Search for the cell housing the specified text and yield its (X, Y) center coordinate. 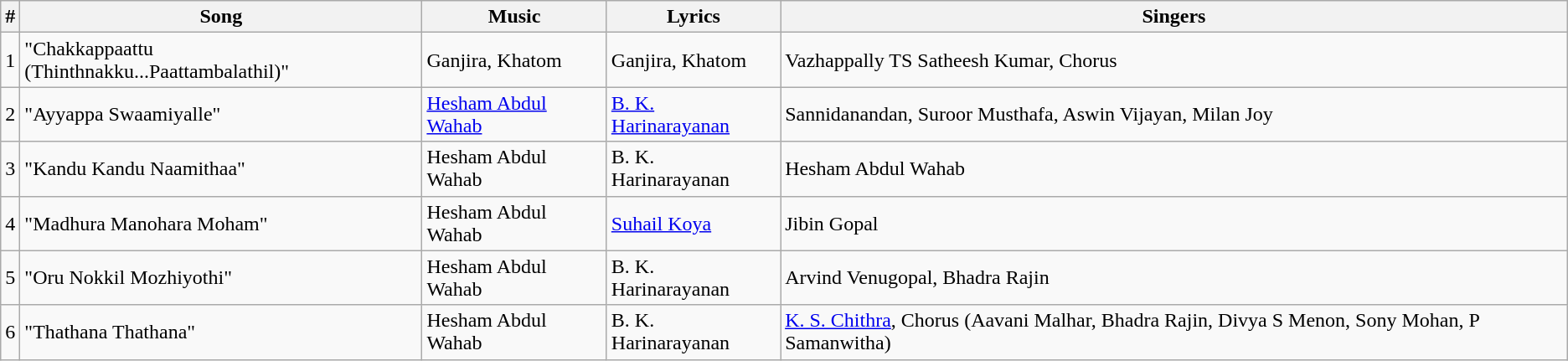
Lyrics (694, 17)
2 (10, 114)
# (10, 17)
Vazhappally TS Satheesh Kumar, Chorus (1174, 60)
Music (514, 17)
Arvind Venugopal, Bhadra Rajin (1174, 278)
Song (221, 17)
K. S. Chithra, Chorus (Aavani Malhar, Bhadra Rajin, Divya S Menon, Sony Mohan, P Samanwitha) (1174, 332)
"Oru Nokkil Mozhiyothi" (221, 278)
6 (10, 332)
"Kandu Kandu Naamithaa" (221, 169)
Sannidanandan, Suroor Musthafa, Aswin Vijayan, Milan Joy (1174, 114)
1 (10, 60)
5 (10, 278)
Jibin Gopal (1174, 223)
3 (10, 169)
"Madhura Manohara Moham" (221, 223)
"Ayyappa Swaamiyalle" (221, 114)
Singers (1174, 17)
"Thathana Thathana" (221, 332)
Suhail Koya (694, 223)
"Chakkappaattu (Thinthnakku...Paattambalathil)" (221, 60)
4 (10, 223)
